Pinpoint the cell where the given text exists, returning its (x, y) midpoint coordinate. 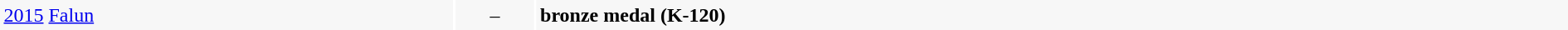
bronze medal (K-120) (1052, 15)
– (494, 15)
2015 Falun (226, 15)
